Capture the cell that displays the provided text and extract its [X, Y] central coordinate. 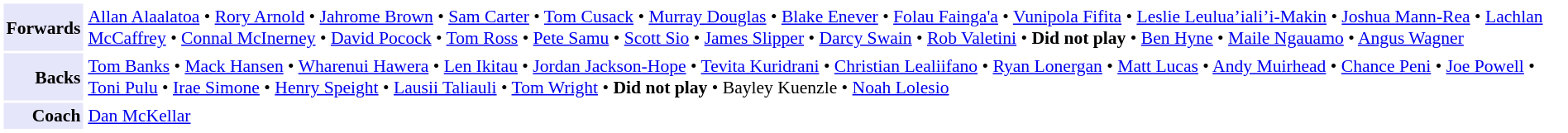
Coach [43, 116]
Dan McKellar [825, 116]
Forwards [43, 26]
Backs [43, 76]
